Return the (x, y) coordinate for the center point of the cell that contains the specified text.  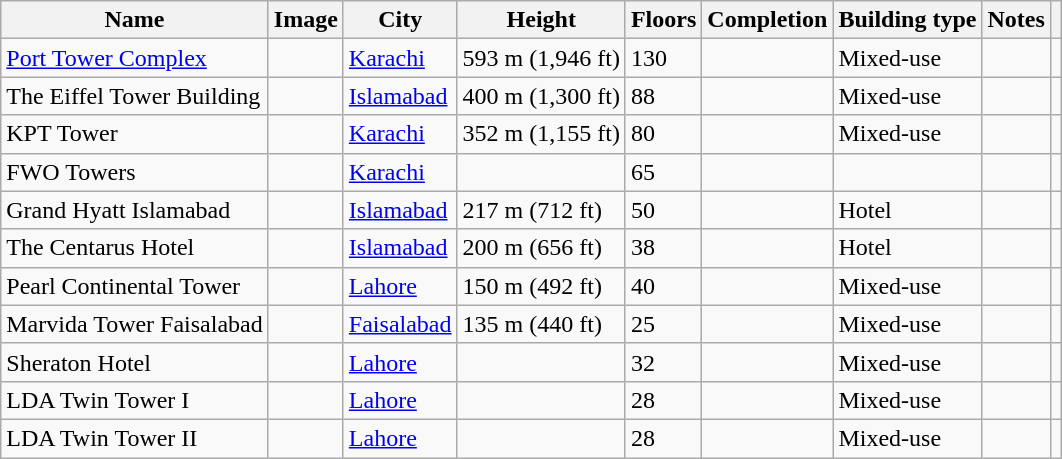
KPT Tower (135, 134)
352 m (1,155 ft) (541, 134)
80 (663, 134)
LDA Twin Tower I (135, 400)
Notes (1016, 20)
217 m (712 ft) (541, 210)
593 m (1,946 ft) (541, 58)
65 (663, 172)
Image (306, 20)
LDA Twin Tower II (135, 438)
Port Tower Complex (135, 58)
Sheraton Hotel (135, 362)
50 (663, 210)
The Centarus Hotel (135, 248)
City (400, 20)
Pearl Continental Tower (135, 286)
FWO Towers (135, 172)
150 m (492 ft) (541, 286)
25 (663, 324)
Completion (768, 20)
400 m (1,300 ft) (541, 96)
Floors (663, 20)
88 (663, 96)
40 (663, 286)
38 (663, 248)
Height (541, 20)
130 (663, 58)
Building type (908, 20)
Faisalabad (400, 324)
32 (663, 362)
135 m (440 ft) (541, 324)
Grand Hyatt Islamabad (135, 210)
Name (135, 20)
The Eiffel Tower Building (135, 96)
Marvida Tower Faisalabad (135, 324)
200 m (656 ft) (541, 248)
